Return [x, y] of the center of cell containing provided text 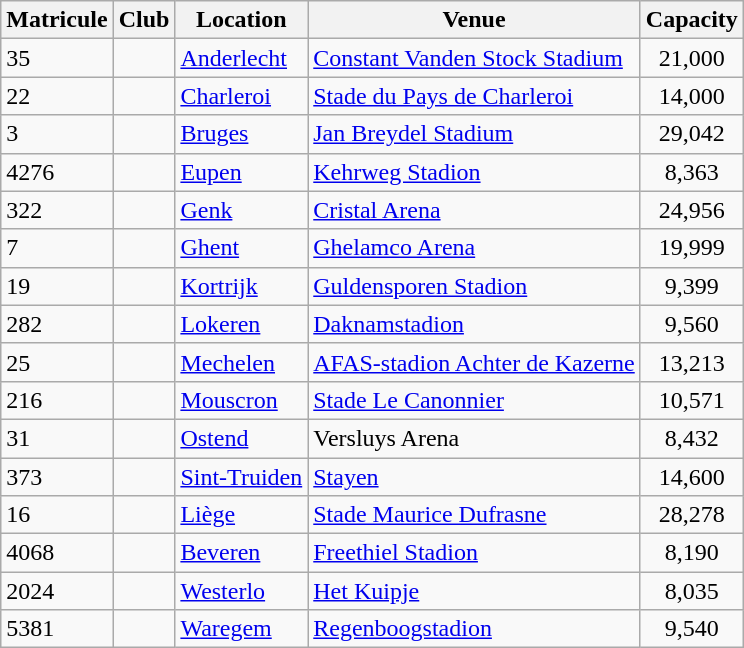
Charleroi [242, 96]
Waregem [242, 629]
21,000 [692, 58]
Eupen [242, 172]
Liège [242, 515]
13,213 [692, 362]
Daknamstadion [474, 324]
AFAS-stadion Achter de Kazerne [474, 362]
373 [57, 477]
7 [57, 248]
Capacity [692, 20]
10,571 [692, 400]
Regenboogstadion [474, 629]
Jan Breydel Stadium [474, 134]
Versluys Arena [474, 438]
14,000 [692, 96]
Lokeren [242, 324]
Kortrijk [242, 286]
Matricule [57, 20]
28,278 [692, 515]
16 [57, 515]
19 [57, 286]
Location [242, 20]
4068 [57, 553]
35 [57, 58]
Bruges [242, 134]
Stade Le Canonnier [474, 400]
Anderlecht [242, 58]
Stade Maurice Dufrasne [474, 515]
Club [144, 20]
25 [57, 362]
9,399 [692, 286]
8,190 [692, 553]
4276 [57, 172]
322 [57, 210]
8,035 [692, 591]
8,363 [692, 172]
5381 [57, 629]
Stade du Pays de Charleroi [474, 96]
29,042 [692, 134]
Venue [474, 20]
8,432 [692, 438]
9,540 [692, 629]
216 [57, 400]
Ghelamco Arena [474, 248]
Het Kuipje [474, 591]
Stayen [474, 477]
Mouscron [242, 400]
19,999 [692, 248]
24,956 [692, 210]
Ghent [242, 248]
2024 [57, 591]
31 [57, 438]
Sint-Truiden [242, 477]
Cristal Arena [474, 210]
Kehrweg Stadion [474, 172]
Freethiel Stadion [474, 553]
Westerlo [242, 591]
282 [57, 324]
9,560 [692, 324]
22 [57, 96]
14,600 [692, 477]
Constant Vanden Stock Stadium [474, 58]
Mechelen [242, 362]
Beveren [242, 553]
Ostend [242, 438]
Genk [242, 210]
Guldensporen Stadion [474, 286]
3 [57, 134]
